Provide the (x, y) coordinate of the cell's center where the given text is located.  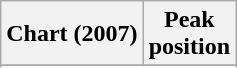
Peakposition (189, 34)
Chart (2007) (72, 34)
